Output the [X, Y] coordinate of the center of the cell containing the given text.  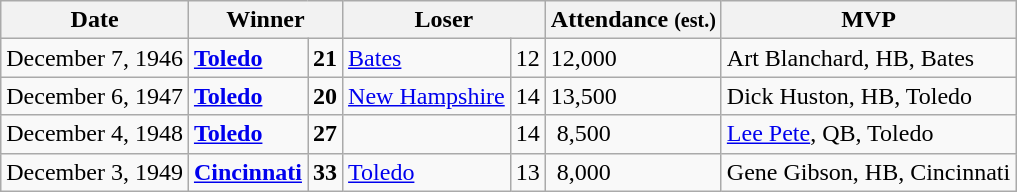
Lee Pete, QB, Toledo [868, 134]
8,000 [633, 172]
13 [528, 172]
33 [326, 172]
Date [95, 20]
Gene Gibson, HB, Cincinnati [868, 172]
Winner [265, 20]
Attendance (est.) [633, 20]
8,500 [633, 134]
Loser [444, 20]
Dick Huston, HB, Toledo [868, 96]
12 [528, 58]
27 [326, 134]
Cincinnati [248, 172]
MVP [868, 20]
12,000 [633, 58]
December 3, 1949 [95, 172]
New Hampshire [427, 96]
13,500 [633, 96]
December 4, 1948 [95, 134]
December 6, 1947 [95, 96]
20 [326, 96]
Bates [427, 58]
21 [326, 58]
December 7, 1946 [95, 58]
Art Blanchard, HB, Bates [868, 58]
